For the text-containing cell, return its midpoint in (x, y) coordinate format. 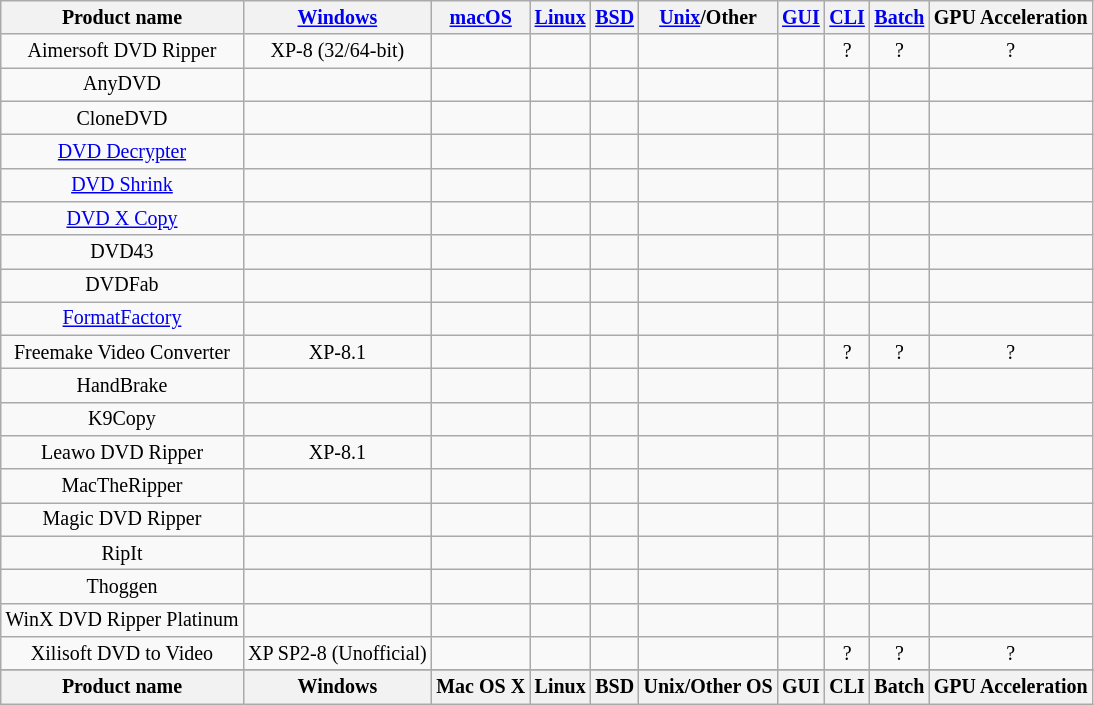
XP SP2-8 (Unofficial) (337, 654)
Leawo DVD Ripper (122, 452)
DVD X Copy (122, 218)
K9Copy (122, 420)
Xilisoft DVD to Video (122, 654)
XP-8 (32/64-bit) (337, 52)
Magic DVD Ripper (122, 520)
RipIt (122, 554)
CloneDVD (122, 118)
HandBrake (122, 386)
DVD Shrink (122, 184)
Mac OS X (481, 686)
macOS (481, 18)
FormatFactory (122, 318)
DVD Decrypter (122, 152)
DVD43 (122, 252)
AnyDVD (122, 84)
Thoggen (122, 586)
MacTheRipper (122, 486)
Freemake Video Converter (122, 352)
Aimersoft DVD Ripper (122, 52)
Unix/Other (708, 18)
DVDFab (122, 286)
WinX DVD Ripper Platinum (122, 620)
Unix/Other OS (708, 686)
